From the cell containing the given text, extract its center point as [X, Y] coordinate. 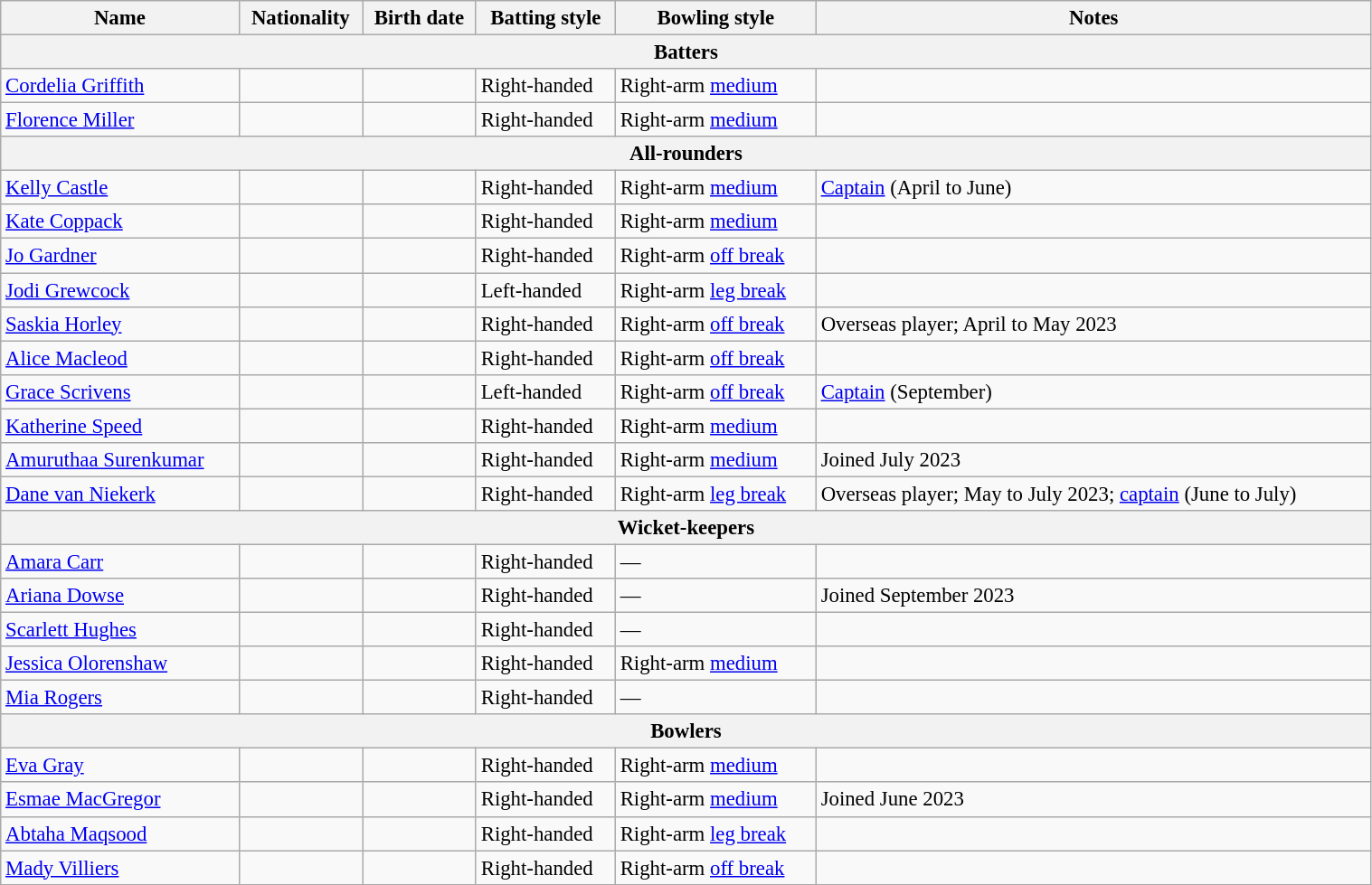
Eva Gray [119, 766]
Esmae MacGregor [119, 800]
Overseas player; May to July 2023; captain (June to July) [1093, 494]
Cordelia Griffith [119, 86]
Wicket-keepers [686, 528]
Katherine Speed [119, 426]
Name [119, 18]
Batters [686, 52]
Grace Scrivens [119, 391]
Bowlers [686, 731]
Captain (April to June) [1093, 188]
Saskia Horley [119, 324]
Batting style [545, 18]
Nationality [300, 18]
Mady Villiers [119, 868]
Jodi Grewcock [119, 290]
Mia Rogers [119, 698]
Amara Carr [119, 561]
Captain (September) [1093, 391]
Jessica Olorenshaw [119, 664]
Birth date [420, 18]
Kate Coppack [119, 221]
Kelly Castle [119, 188]
Joined June 2023 [1093, 800]
Alice Macleod [119, 358]
Notes [1093, 18]
All-rounders [686, 154]
Joined September 2023 [1093, 596]
Amuruthaa Surenkumar [119, 460]
Joined July 2023 [1093, 460]
Bowling style [715, 18]
Jo Gardner [119, 256]
Abtaha Maqsood [119, 833]
Overseas player; April to May 2023 [1093, 324]
Scarlett Hughes [119, 630]
Dane van Niekerk [119, 494]
Florence Miller [119, 120]
Ariana Dowse [119, 596]
